Determine the [x, y] coordinate at the center of the cell enclosing the given text.  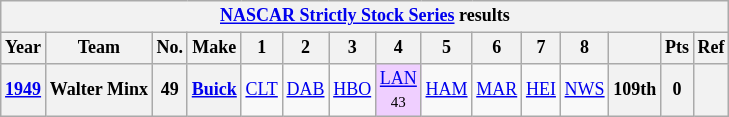
1 [262, 48]
4 [399, 48]
HBO [352, 90]
MAR [497, 90]
2 [306, 48]
6 [497, 48]
Team [98, 48]
Pts [678, 48]
NASCAR Strictly Stock Series results [365, 16]
0 [678, 90]
3 [352, 48]
49 [170, 90]
109th [635, 90]
No. [170, 48]
7 [542, 48]
Year [24, 48]
Buick [214, 90]
8 [584, 48]
5 [446, 48]
HAM [446, 90]
HEI [542, 90]
DAB [306, 90]
CLT [262, 90]
Walter Minx [98, 90]
NWS [584, 90]
1949 [24, 90]
Ref [711, 48]
LAN43 [399, 90]
Make [214, 48]
